Output the [X, Y] coordinate of the center of the cell containing the given text.  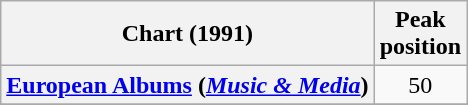
Peakposition [420, 34]
European Albums (Music & Media) [188, 85]
Chart (1991) [188, 34]
50 [420, 85]
